Identify which cell holds the provided text, then report its (x, y) central coordinate. 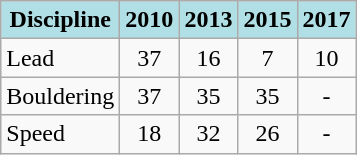
Discipline (60, 20)
18 (150, 134)
10 (326, 58)
2010 (150, 20)
Speed (60, 134)
Bouldering (60, 96)
2013 (208, 20)
7 (268, 58)
32 (208, 134)
2017 (326, 20)
Lead (60, 58)
16 (208, 58)
26 (268, 134)
2015 (268, 20)
